Return the [x, y] coordinate for the center point of the cell that contains the specified text.  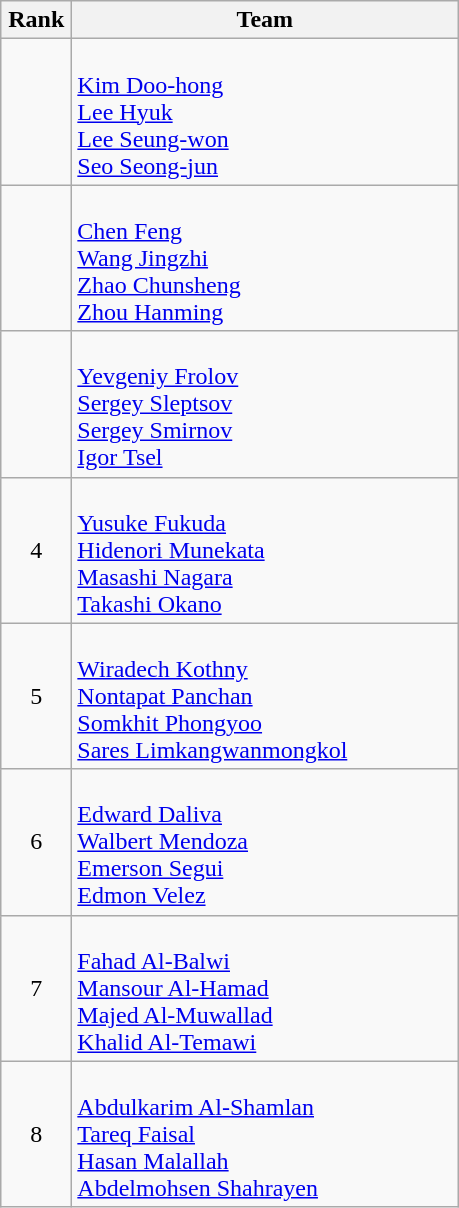
6 [36, 842]
8 [36, 1134]
Team [265, 20]
Kim Doo-hongLee HyukLee Seung-wonSeo Seong-jun [265, 112]
Rank [36, 20]
Yevgeniy FrolovSergey SleptsovSergey SmirnovIgor Tsel [265, 404]
Fahad Al-BalwiMansour Al-HamadMajed Al-MuwalladKhalid Al-Temawi [265, 988]
Abdulkarim Al-ShamlanTareq FaisalHasan MalallahAbdelmohsen Shahrayen [265, 1134]
Edward DalivaWalbert MendozaEmerson SeguiEdmon Velez [265, 842]
4 [36, 550]
5 [36, 696]
7 [36, 988]
Wiradech KothnyNontapat PanchanSomkhit PhongyooSares Limkangwanmongkol [265, 696]
Chen FengWang JingzhiZhao ChunshengZhou Hanming [265, 258]
Yusuke FukudaHidenori MunekataMasashi NagaraTakashi Okano [265, 550]
